Pinpoint the cell where the given text exists, returning its [X, Y] midpoint coordinate. 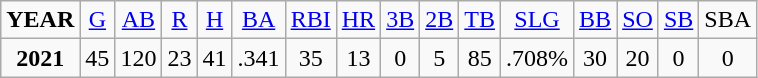
BB [596, 20]
SB [678, 20]
H [214, 20]
BA [258, 20]
HR [358, 20]
13 [358, 58]
20 [638, 58]
.708% [538, 58]
23 [180, 58]
R [180, 20]
35 [310, 58]
SO [638, 20]
2021 [40, 58]
SBA [728, 20]
AB [138, 20]
45 [98, 58]
30 [596, 58]
YEAR [40, 20]
2B [440, 20]
.341 [258, 58]
120 [138, 58]
TB [480, 20]
RBI [310, 20]
G [98, 20]
SLG [538, 20]
5 [440, 58]
85 [480, 58]
3B [400, 20]
41 [214, 58]
